Provide the (X, Y) coordinate of the cell's center where the given text is located.  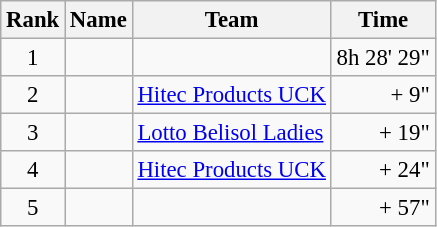
+ 24" (383, 170)
Lotto Belisol Ladies (232, 133)
Rank (33, 20)
+ 9" (383, 95)
Name (99, 20)
2 (33, 95)
8h 28' 29" (383, 58)
5 (33, 208)
Team (232, 20)
+ 19" (383, 133)
4 (33, 170)
Time (383, 20)
3 (33, 133)
1 (33, 58)
+ 57" (383, 208)
